Identify which cell holds the provided text, then report its (x, y) central coordinate. 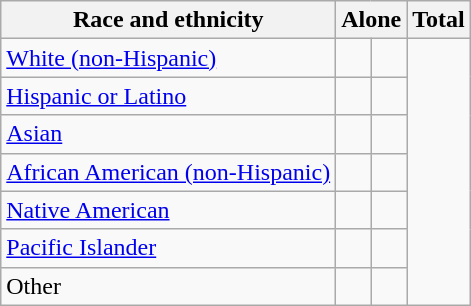
Alone (372, 20)
White (non-Hispanic) (168, 58)
African American (non-Hispanic) (168, 172)
Total (439, 20)
Other (168, 286)
Native American (168, 210)
Hispanic or Latino (168, 96)
Pacific Islander (168, 248)
Asian (168, 134)
Race and ethnicity (168, 20)
